Determine the [X, Y] coordinate at the center of the cell enclosing the given text.  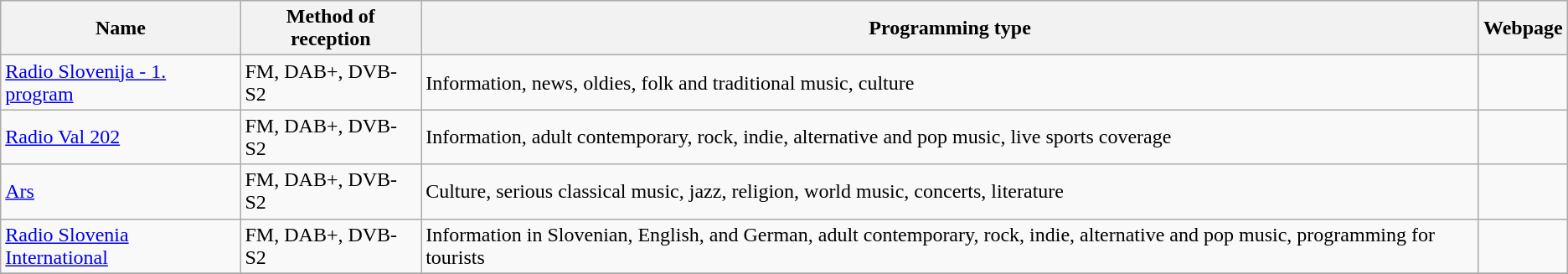
Information, news, oldies, folk and traditional music, culture [950, 82]
Name [121, 28]
Method of reception [331, 28]
Webpage [1523, 28]
Information, adult contemporary, rock, indie, alternative and pop music, live sports coverage [950, 137]
Programming type [950, 28]
Radio Slovenia International [121, 246]
Information in Slovenian, English, and German, adult contemporary, rock, indie, alternative and pop music, programming for tourists [950, 246]
Radio Slovenija - 1. program [121, 82]
Radio Val 202 [121, 137]
Culture, serious classical music, jazz, religion, world music, concerts, literature [950, 191]
Ars [121, 191]
